Find where the given text appears and provide that cell's center as [X, Y] coordinate. 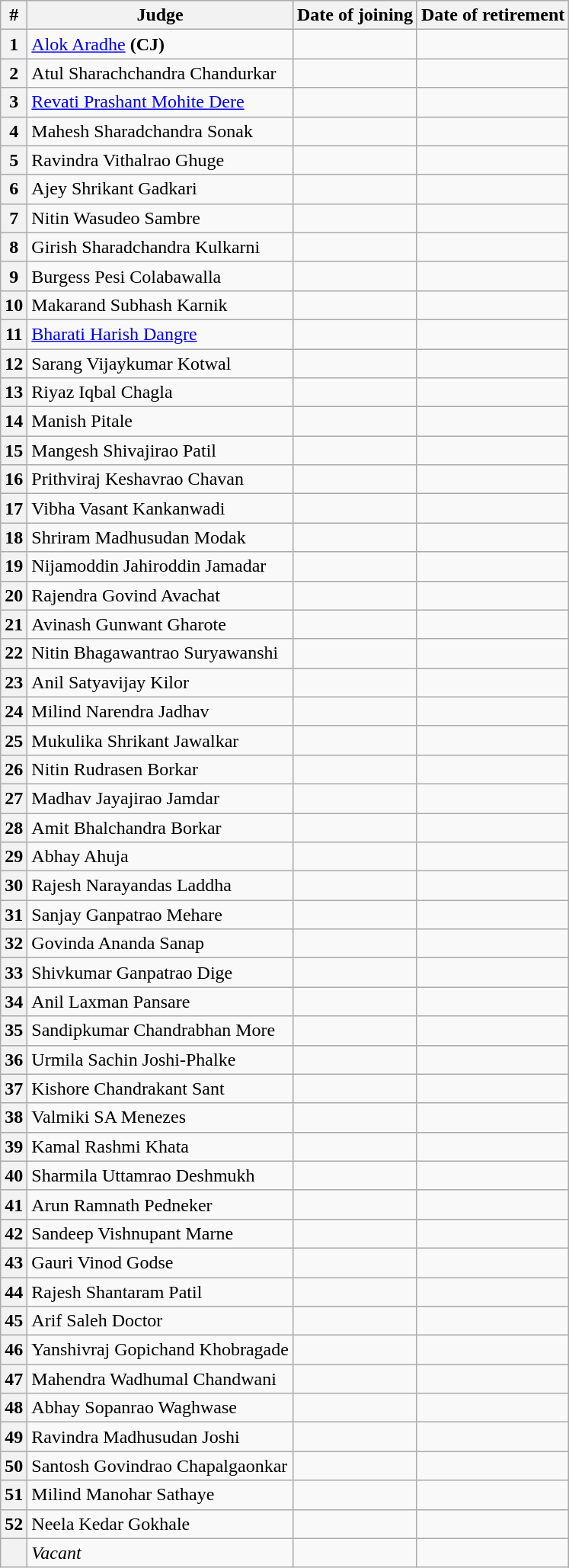
13 [14, 393]
Nitin Rudrasen Borkar [160, 769]
Abhay Sopanrao Waghwase [160, 1408]
41 [14, 1204]
31 [14, 915]
Valmiki SA Menezes [160, 1117]
Sanjay Ganpatrao Mehare [160, 915]
Rajesh Narayandas Laddha [160, 886]
Ravindra Vithalrao Ghuge [160, 160]
50 [14, 1466]
Madhav Jayajirao Jamdar [160, 798]
Santosh Govindrao Chapalgaonkar [160, 1466]
Mahesh Sharadchandra Sonak [160, 131]
Yanshivraj Gopichand Khobragade [160, 1350]
Revati Prashant Mohite Dere [160, 102]
Date of joining [355, 15]
1 [14, 44]
44 [14, 1292]
Sarang Vijaykumar Kotwal [160, 364]
8 [14, 247]
Bharati Harish Dangre [160, 334]
Alok Aradhe (CJ) [160, 44]
29 [14, 857]
Rajesh Shantaram Patil [160, 1292]
Arif Saleh Doctor [160, 1321]
33 [14, 973]
15 [14, 451]
17 [14, 508]
Nitin Bhagawantrao Suryawanshi [160, 653]
28 [14, 827]
11 [14, 334]
19 [14, 566]
24 [14, 711]
Anil Laxman Pansare [160, 1002]
Makarand Subhash Karnik [160, 305]
45 [14, 1321]
38 [14, 1117]
39 [14, 1146]
Kamal Rashmi Khata [160, 1146]
Milind Narendra Jadhav [160, 711]
Burgess Pesi Colabawalla [160, 276]
Shivkumar Ganpatrao Dige [160, 973]
22 [14, 653]
Riyaz Iqbal Chagla [160, 393]
Nitin Wasudeo Sambre [160, 218]
Shriram Madhusudan Modak [160, 537]
20 [14, 595]
52 [14, 1524]
25 [14, 740]
47 [14, 1379]
10 [14, 305]
Vibha Vasant Kankanwadi [160, 508]
2 [14, 73]
Sharmila Uttamrao Deshmukh [160, 1175]
16 [14, 479]
Date of retirement [492, 15]
18 [14, 537]
Abhay Ahuja [160, 857]
Sandeep Vishnupant Marne [160, 1233]
46 [14, 1350]
40 [14, 1175]
51 [14, 1495]
Mahendra Wadhumal Chandwani [160, 1379]
Judge [160, 15]
34 [14, 1002]
Amit Bhalchandra Borkar [160, 827]
7 [14, 218]
3 [14, 102]
Vacant [160, 1553]
Mangesh Shivajirao Patil [160, 451]
Sandipkumar Chandrabhan More [160, 1031]
4 [14, 131]
37 [14, 1089]
12 [14, 364]
14 [14, 422]
Avinash Gunwant Gharote [160, 624]
Rajendra Govind Avachat [160, 595]
23 [14, 682]
36 [14, 1060]
42 [14, 1233]
Prithviraj Keshavrao Chavan [160, 479]
Kishore Chandrakant Sant [160, 1089]
Arun Ramnath Pedneker [160, 1204]
Milind Manohar Sathaye [160, 1495]
21 [14, 624]
Anil Satyavijay Kilor [160, 682]
Urmila Sachin Joshi-Phalke [160, 1060]
Ajey Shrikant Gadkari [160, 189]
Mukulika Shrikant Jawalkar [160, 740]
35 [14, 1031]
Govinda Ananda Sanap [160, 944]
Gauri Vinod Godse [160, 1262]
26 [14, 769]
Atul Sharachchandra Chandurkar [160, 73]
49 [14, 1437]
Nijamoddin Jahiroddin Jamadar [160, 566]
9 [14, 276]
# [14, 15]
5 [14, 160]
Ravindra Madhusudan Joshi [160, 1437]
30 [14, 886]
Girish Sharadchandra Kulkarni [160, 247]
27 [14, 798]
6 [14, 189]
48 [14, 1408]
Neela Kedar Gokhale [160, 1524]
43 [14, 1262]
32 [14, 944]
Manish Pitale [160, 422]
